Extract the [X, Y] coordinate from the center of the cell holding the provided text.  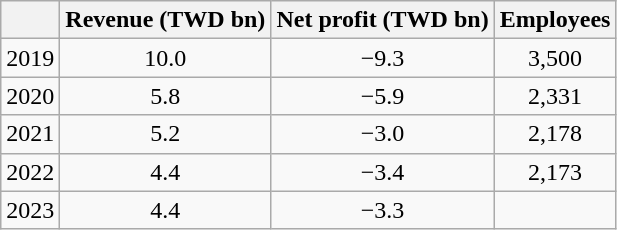
Employees [555, 20]
2,178 [555, 134]
Net profit (TWD bn) [382, 20]
2020 [30, 96]
2021 [30, 134]
−3.4 [382, 172]
2,331 [555, 96]
2023 [30, 210]
Revenue (TWD bn) [166, 20]
2022 [30, 172]
−9.3 [382, 58]
2019 [30, 58]
10.0 [166, 58]
−3.0 [382, 134]
−5.9 [382, 96]
−3.3 [382, 210]
5.8 [166, 96]
5.2 [166, 134]
2,173 [555, 172]
3,500 [555, 58]
